Output the [x, y] coordinate of the center of the cell containing the given text.  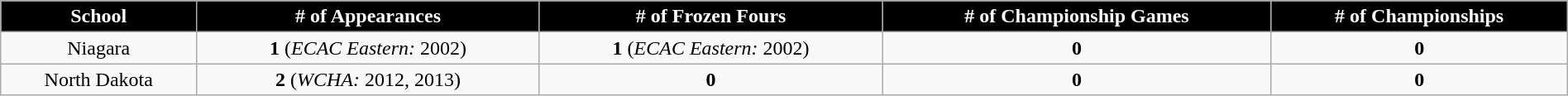
School [99, 17]
2 (WCHA: 2012, 2013) [369, 79]
# of Appearances [369, 17]
Niagara [99, 48]
North Dakota [99, 79]
# of Frozen Fours [711, 17]
# of Championship Games [1077, 17]
# of Championships [1419, 17]
